Return (x, y) of the center of cell containing provided text 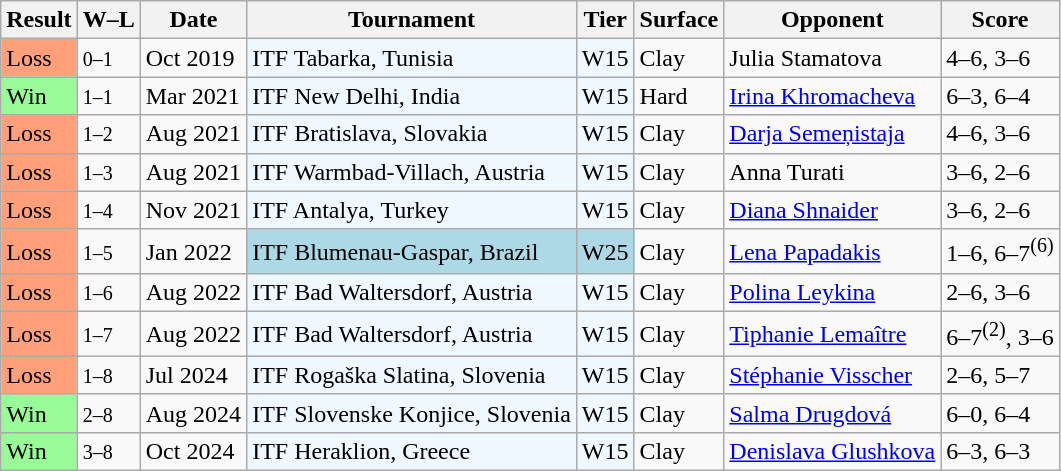
Tiphanie Lemaître (832, 334)
Tier (605, 20)
ITF New Delhi, India (412, 96)
Lena Papadakis (832, 252)
0–1 (108, 58)
Salma Drugdová (832, 413)
1–5 (108, 252)
1–4 (108, 210)
Denislava Glushkova (832, 451)
ITF Rogaška Slatina, Slovenia (412, 375)
6–3, 6–4 (1000, 96)
Irina Khromacheva (832, 96)
Oct 2019 (193, 58)
Mar 2021 (193, 96)
1–3 (108, 172)
Jan 2022 (193, 252)
1–2 (108, 134)
Surface (679, 20)
Hard (679, 96)
1–8 (108, 375)
Opponent (832, 20)
ITF Warmbad-Villach, Austria (412, 172)
ITF Slovenske Konjice, Slovenia (412, 413)
Anna Turati (832, 172)
Oct 2024 (193, 451)
6–3, 6–3 (1000, 451)
2–6, 5–7 (1000, 375)
1–6 (108, 293)
Nov 2021 (193, 210)
1–1 (108, 96)
ITF Blumenau-Gaspar, Brazil (412, 252)
3–8 (108, 451)
6–7(2), 3–6 (1000, 334)
W–L (108, 20)
2–6, 3–6 (1000, 293)
6–0, 6–4 (1000, 413)
Polina Leykina (832, 293)
Score (1000, 20)
Stéphanie Visscher (832, 375)
2–8 (108, 413)
ITF Heraklion, Greece (412, 451)
Diana Shnaider (832, 210)
Jul 2024 (193, 375)
1–7 (108, 334)
ITF Tabarka, Tunisia (412, 58)
1–6, 6–7(6) (1000, 252)
Aug 2024 (193, 413)
Darja Semeņistaja (832, 134)
Result (39, 20)
Date (193, 20)
ITF Antalya, Turkey (412, 210)
Tournament (412, 20)
Julia Stamatova (832, 58)
ITF Bratislava, Slovakia (412, 134)
W25 (605, 252)
